From the cell containing the given text, extract its center point as (x, y) coordinate. 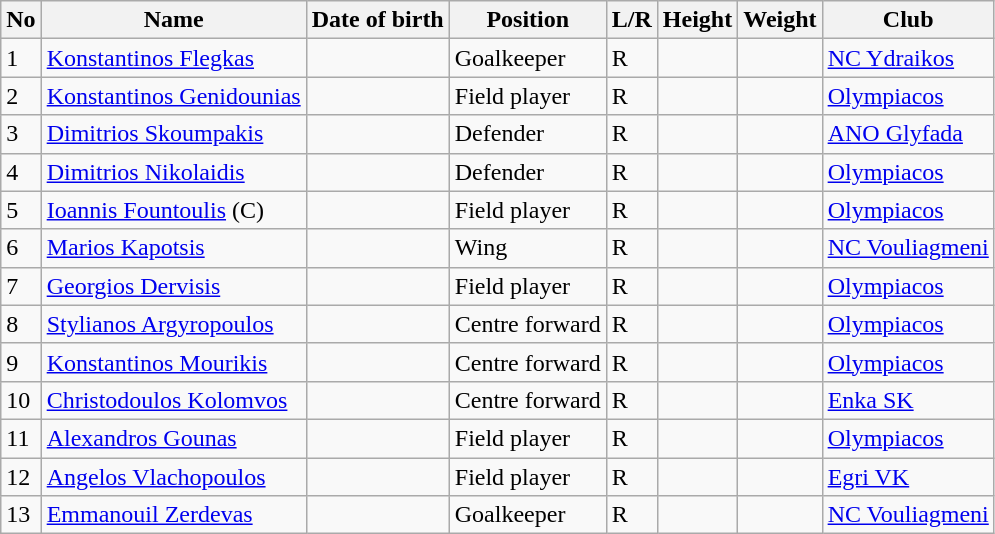
8 (21, 324)
Date of birth (378, 20)
2 (21, 96)
Konstantinos Genidounias (174, 96)
Position (528, 20)
Stylianos Argyropoulos (174, 324)
11 (21, 438)
Angelos Vlachopoulos (174, 477)
Marios Kapotsis (174, 248)
3 (21, 134)
7 (21, 286)
Height (697, 20)
Ioannis Fountoulis (C) (174, 210)
L/R (632, 20)
No (21, 20)
Konstantinos Mourikis (174, 362)
9 (21, 362)
13 (21, 515)
Name (174, 20)
Emmanouil Zerdevas (174, 515)
ANO Glyfada (908, 134)
Weight (780, 20)
Wing (528, 248)
Christodoulos Kolomvos (174, 400)
1 (21, 58)
5 (21, 210)
Alexandros Gounas (174, 438)
Dimitrios Skoumpakis (174, 134)
Enka SK (908, 400)
4 (21, 172)
Konstantinos Flegkas (174, 58)
Club (908, 20)
12 (21, 477)
6 (21, 248)
Georgios Dervisis (174, 286)
Egri VK (908, 477)
10 (21, 400)
Dimitrios Nikolaidis (174, 172)
NC Ydraikos (908, 58)
